Extract the (x, y) coordinate from the center of the cell holding the provided text.  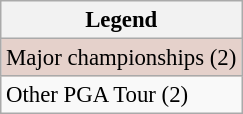
Major championships (2) (122, 58)
Legend (122, 20)
Other PGA Tour (2) (122, 95)
